Extract the [X, Y] coordinate from the center of the cell holding the provided text.  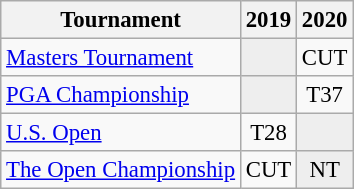
NT [325, 170]
Masters Tournament [121, 58]
T28 [268, 133]
2020 [325, 20]
U.S. Open [121, 133]
The Open Championship [121, 170]
PGA Championship [121, 95]
2019 [268, 20]
Tournament [121, 20]
T37 [325, 95]
